For the text-containing cell, return its midpoint in [X, Y] coordinate format. 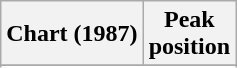
Chart (1987) [72, 34]
Peakposition [189, 34]
